Search for the cell housing the specified text and yield its (x, y) center coordinate. 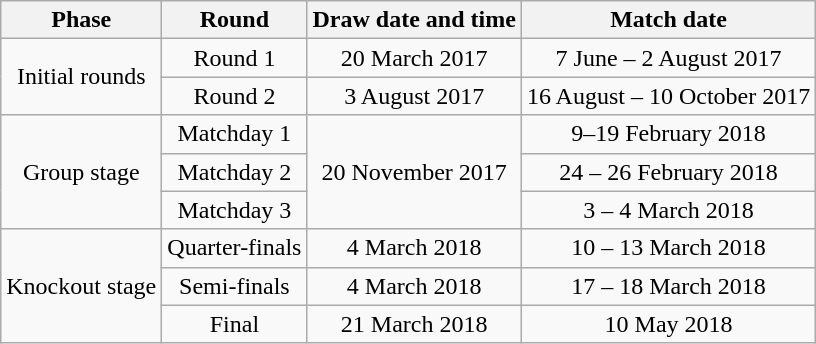
Match date (668, 20)
9–19 February 2018 (668, 134)
Matchday 3 (234, 210)
Round 1 (234, 58)
3 – 4 March 2018 (668, 210)
Round (234, 20)
21 March 2018 (414, 324)
3 August 2017 (414, 96)
Semi-finals (234, 286)
10 – 13 March 2018 (668, 248)
17 – 18 March 2018 (668, 286)
Matchday 1 (234, 134)
Phase (82, 20)
16 August – 10 October 2017 (668, 96)
Initial rounds (82, 77)
Draw date and time (414, 20)
Quarter-finals (234, 248)
Group stage (82, 172)
7 June – 2 August 2017 (668, 58)
Round 2 (234, 96)
Final (234, 324)
20 March 2017 (414, 58)
20 November 2017 (414, 172)
10 May 2018 (668, 324)
Knockout stage (82, 286)
Matchday 2 (234, 172)
24 – 26 February 2018 (668, 172)
